Identify which cell holds the provided text, then report its (x, y) central coordinate. 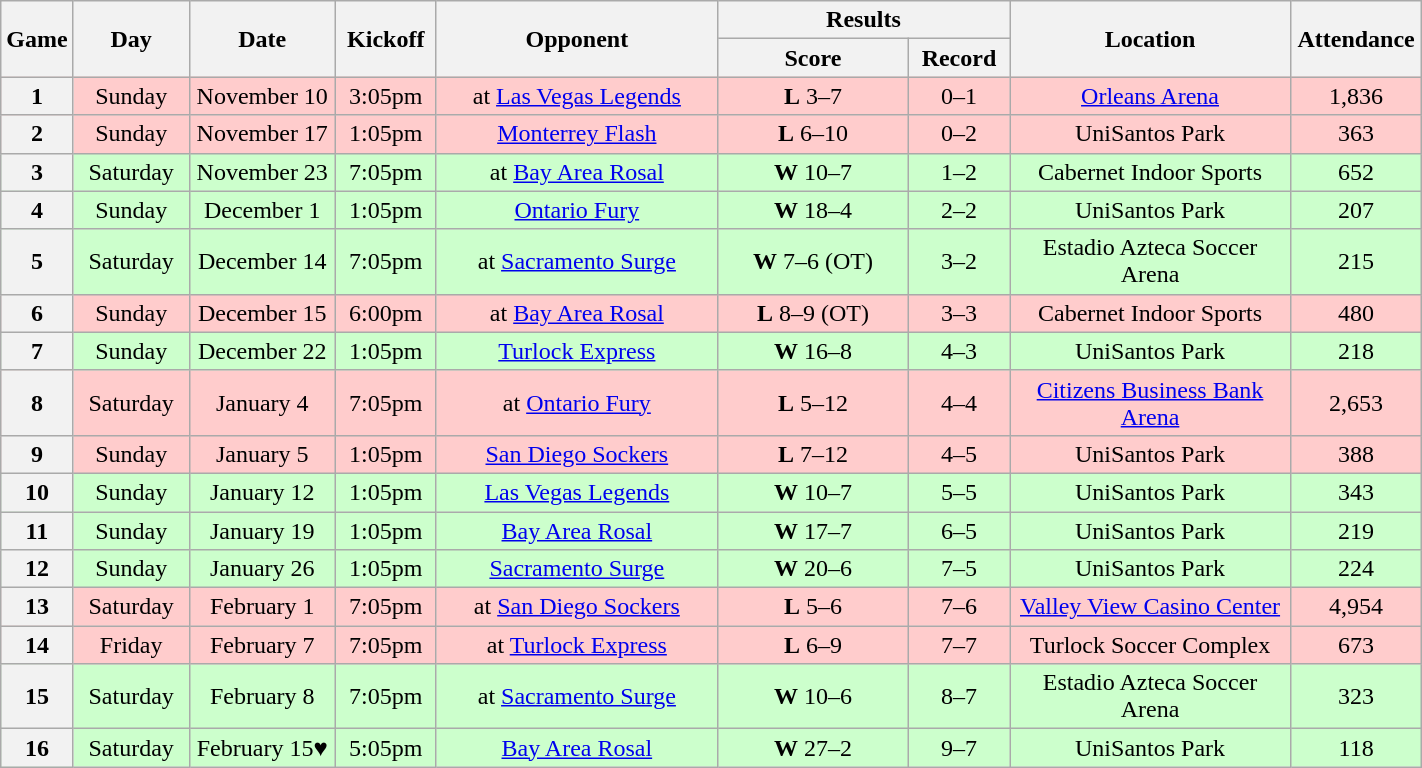
673 (1356, 645)
1,836 (1356, 96)
388 (1356, 454)
224 (1356, 569)
323 (1356, 696)
3:05pm (386, 96)
L 5–12 (812, 402)
0–1 (958, 96)
W 20–6 (812, 569)
1 (37, 96)
4–5 (958, 454)
L 7–12 (812, 454)
January 26 (262, 569)
218 (1356, 351)
January 12 (262, 492)
219 (1356, 531)
9–7 (958, 748)
Turlock Express (576, 351)
Sacramento Surge (576, 569)
San Diego Sockers (576, 454)
November 10 (262, 96)
4,954 (1356, 607)
December 14 (262, 262)
13 (37, 607)
2 (37, 134)
2–2 (958, 210)
7–6 (958, 607)
3–3 (958, 313)
12 (37, 569)
L 6–9 (812, 645)
3–2 (958, 262)
6–5 (958, 531)
Las Vegas Legends (576, 492)
5–5 (958, 492)
February 15♥ (262, 748)
Record (958, 58)
0–2 (958, 134)
3 (37, 172)
Results (863, 20)
9 (37, 454)
December 22 (262, 351)
8–7 (958, 696)
Friday (131, 645)
December 1 (262, 210)
363 (1356, 134)
February 8 (262, 696)
at Ontario Fury (576, 402)
L 5–6 (812, 607)
5 (37, 262)
4 (37, 210)
L 8–9 (OT) (812, 313)
January 5 (262, 454)
February 1 (262, 607)
7–7 (958, 645)
652 (1356, 172)
January 19 (262, 531)
Ontario Fury (576, 210)
Attendance (1356, 39)
Monterrey Flash (576, 134)
at Turlock Express (576, 645)
Opponent (576, 39)
Game (37, 39)
Turlock Soccer Complex (1150, 645)
6:00pm (386, 313)
1–2 (958, 172)
2,653 (1356, 402)
11 (37, 531)
207 (1356, 210)
January 4 (262, 402)
16 (37, 748)
Date (262, 39)
at Las Vegas Legends (576, 96)
14 (37, 645)
118 (1356, 748)
W 16–8 (812, 351)
Location (1150, 39)
Valley View Casino Center (1150, 607)
7–5 (958, 569)
480 (1356, 313)
Kickoff (386, 39)
Day (131, 39)
W 10–6 (812, 696)
February 7 (262, 645)
November 17 (262, 134)
Score (812, 58)
at San Diego Sockers (576, 607)
6 (37, 313)
4–4 (958, 402)
W 27–2 (812, 748)
15 (37, 696)
10 (37, 492)
W 17–7 (812, 531)
215 (1356, 262)
Citizens Business Bank Arena (1150, 402)
5:05pm (386, 748)
Orleans Arena (1150, 96)
W 18–4 (812, 210)
December 15 (262, 313)
L 3–7 (812, 96)
343 (1356, 492)
L 6–10 (812, 134)
8 (37, 402)
W 7–6 (OT) (812, 262)
November 23 (262, 172)
4–3 (958, 351)
7 (37, 351)
